Identify which cell holds the provided text, then report its (X, Y) central coordinate. 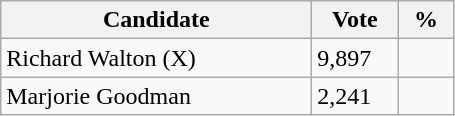
Richard Walton (X) (156, 58)
2,241 (355, 96)
Candidate (156, 20)
% (426, 20)
Vote (355, 20)
Marjorie Goodman (156, 96)
9,897 (355, 58)
